Search for the cell housing the specified text and yield its [X, Y] center coordinate. 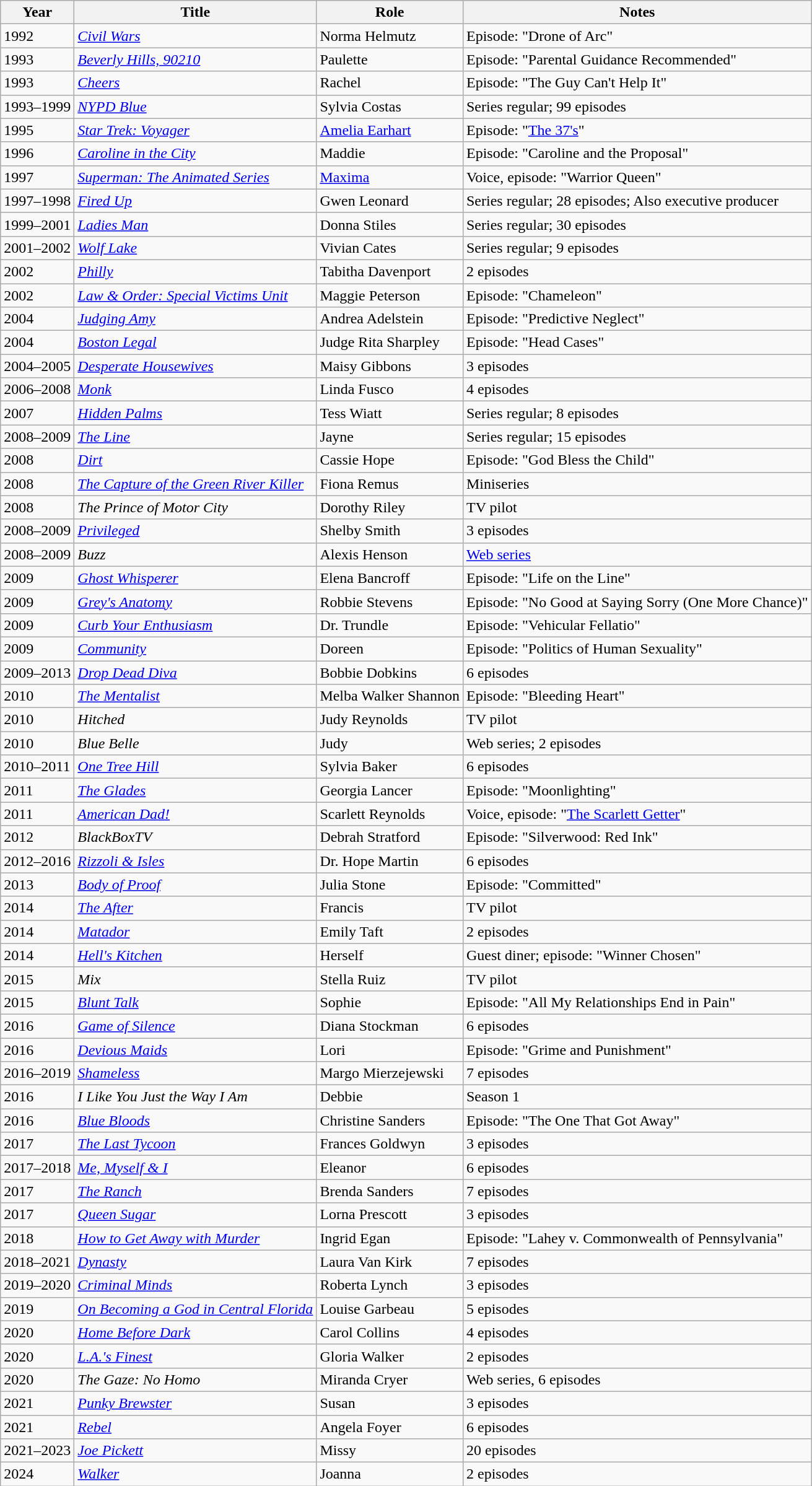
Brenda Sanders [390, 1191]
Law & Order: Special Victims Unit [196, 295]
Episode: "God Bless the Child" [637, 460]
The Last Tycoon [196, 1144]
Matador [196, 932]
Doreen [390, 649]
American Dad! [196, 814]
Hitched [196, 720]
Series regular; 9 episodes [637, 248]
On Becoming a God in Central Florida [196, 1309]
1993–1999 [37, 107]
Paulette [390, 59]
Vivian Cates [390, 248]
Sylvia Baker [390, 767]
Punky Brewster [196, 1403]
Ghost Whisperer [196, 578]
Episode: "Life on the Line" [637, 578]
Dr. Hope Martin [390, 861]
Louise Garbeau [390, 1309]
Episode: "Predictive Neglect" [637, 319]
Beverly Hills, 90210 [196, 59]
5 episodes [637, 1309]
Shameless [196, 1073]
Maisy Gibbons [390, 366]
2007 [37, 413]
Home Before Dark [196, 1332]
Notes [637, 12]
Web series [637, 554]
Diana Stockman [390, 1026]
Judge Rita Sharpley [390, 343]
Wolf Lake [196, 248]
The Ranch [196, 1191]
Blue Bloods [196, 1121]
2017–2018 [37, 1168]
I Like You Just the Way I Am [196, 1097]
Sophie [390, 1002]
NYPD Blue [196, 107]
Episode: "Moonlighting" [637, 790]
One Tree Hill [196, 767]
Rachel [390, 83]
Year [37, 12]
2001–2002 [37, 248]
Series regular; 99 episodes [637, 107]
Drop Dead Diva [196, 672]
Frances Goldwyn [390, 1144]
2021–2023 [37, 1451]
Emily Taft [390, 932]
Fiona Remus [390, 484]
BlackBoxTV [196, 837]
2004–2005 [37, 366]
Stella Ruiz [390, 979]
Gwen Leonard [390, 201]
Fired Up [196, 201]
Episode: "Drone of Arc" [637, 36]
Robbie Stevens [390, 601]
Boston Legal [196, 343]
The Capture of the Green River Killer [196, 484]
Elena Bancroff [390, 578]
Georgia Lancer [390, 790]
Role [390, 12]
2012–2016 [37, 861]
2024 [37, 1474]
Episode: "The One That Got Away" [637, 1121]
2012 [37, 837]
Body of Proof [196, 885]
Star Trek: Voyager [196, 130]
Christine Sanders [390, 1121]
Desperate Housewives [196, 366]
Series regular; 28 episodes; Also executive producer [637, 201]
Susan [390, 1403]
Voice, episode: "Warrior Queen" [637, 177]
Episode: "Head Cases" [637, 343]
Me, Myself & I [196, 1168]
Grey's Anatomy [196, 601]
Episode: "No Good at Saying Sorry (One More Chance)" [637, 601]
Hidden Palms [196, 413]
Episode: "Lahey v. Commonwealth of Pennsylvania" [637, 1238]
Tess Wiatt [390, 413]
Dorothy Riley [390, 507]
Laura Van Kirk [390, 1262]
2013 [37, 885]
Series regular; 15 episodes [637, 437]
Ingrid Egan [390, 1238]
1999–2001 [37, 224]
Civil Wars [196, 36]
Dynasty [196, 1262]
Julia Stone [390, 885]
Judy Reynolds [390, 720]
Miranda Cryer [390, 1379]
Blue Belle [196, 743]
Caroline in the City [196, 154]
2019 [37, 1309]
Missy [390, 1451]
Shelby Smith [390, 531]
Series regular; 8 episodes [637, 413]
Sylvia Costas [390, 107]
Rizzoli & Isles [196, 861]
Web series, 6 episodes [637, 1379]
Game of Silence [196, 1026]
Cheers [196, 83]
Series regular; 30 episodes [637, 224]
Philly [196, 271]
Blunt Talk [196, 1002]
Episode: "The 37's" [637, 130]
The Prince of Motor City [196, 507]
The Gaze: No Homo [196, 1379]
Episode: "Bleeding Heart" [637, 696]
Judging Amy [196, 319]
Miniseries [637, 484]
Carol Collins [390, 1332]
Andrea Adelstein [390, 319]
Alexis Henson [390, 554]
Dr. Trundle [390, 625]
Margo Mierzejewski [390, 1073]
Community [196, 649]
Jayne [390, 437]
Maxima [390, 177]
Monk [196, 390]
Judy [390, 743]
Mix [196, 979]
2018–2021 [37, 1262]
Episode: "Silverwood: Red Ink" [637, 837]
Episode: "The Guy Can't Help It" [637, 83]
Episode: "Vehicular Fellatio" [637, 625]
Episode: "Grime and Punishment" [637, 1050]
L.A.'s Finest [196, 1356]
Amelia Earhart [390, 130]
Melba Walker Shannon [390, 696]
Debbie [390, 1097]
Maggie Peterson [390, 295]
Ladies Man [196, 224]
Privileged [196, 531]
Francis [390, 908]
Scarlett Reynolds [390, 814]
Buzz [196, 554]
20 episodes [637, 1451]
Tabitha Davenport [390, 271]
2009–2013 [37, 672]
How to Get Away with Murder [196, 1238]
Debrah Stratford [390, 837]
2019–2020 [37, 1285]
1996 [37, 154]
Rebel [196, 1427]
Joe Pickett [196, 1451]
Queen Sugar [196, 1215]
The Line [196, 437]
Episode: "All My Relationships End in Pain" [637, 1002]
Lorna Prescott [390, 1215]
Joanna [390, 1474]
Web series; 2 episodes [637, 743]
Roberta Lynch [390, 1285]
The Mentalist [196, 696]
2016–2019 [37, 1073]
Maddie [390, 154]
Voice, episode: "The Scarlett Getter" [637, 814]
Guest diner; episode: "Winner Chosen" [637, 955]
Cassie Hope [390, 460]
1992 [37, 36]
Episode: "Caroline and the Proposal" [637, 154]
Walker [196, 1474]
2018 [37, 1238]
Donna Stiles [390, 224]
1997 [37, 177]
Episode: "Parental Guidance Recommended" [637, 59]
Title [196, 12]
Gloria Walker [390, 1356]
The Glades [196, 790]
Bobbie Dobkins [390, 672]
Eleanor [390, 1168]
1995 [37, 130]
Superman: The Animated Series [196, 177]
2010–2011 [37, 767]
1997–1998 [37, 201]
Episode: "Politics of Human Sexuality" [637, 649]
Devious Maids [196, 1050]
Linda Fusco [390, 390]
Herself [390, 955]
Angela Foyer [390, 1427]
Season 1 [637, 1097]
Norma Helmutz [390, 36]
Curb Your Enthusiasm [196, 625]
Dirt [196, 460]
Episode: "Committed" [637, 885]
The After [196, 908]
2006–2008 [37, 390]
Criminal Minds [196, 1285]
Hell's Kitchen [196, 955]
Episode: "Chameleon" [637, 295]
Lori [390, 1050]
